Search for the cell housing the specified text and yield its [x, y] center coordinate. 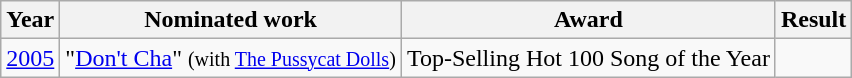
Award [588, 20]
"Don't Cha" (with The Pussycat Dolls) [231, 58]
2005 [30, 58]
Year [30, 20]
Nominated work [231, 20]
Top-Selling Hot 100 Song of the Year [588, 58]
Result [813, 20]
